Find where the given text appears and provide that cell's center as [x, y] coordinate. 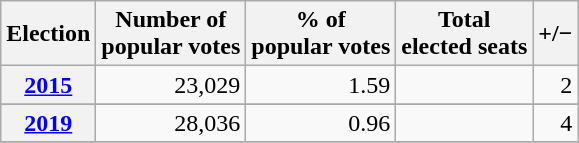
Election [48, 34]
28,036 [171, 123]
1.59 [321, 85]
+/− [556, 34]
23,029 [171, 85]
Number ofpopular votes [171, 34]
2019 [48, 123]
4 [556, 123]
2 [556, 85]
0.96 [321, 123]
2015 [48, 85]
Totalelected seats [464, 34]
% ofpopular votes [321, 34]
